Scan for the cell matching the given text and deliver its [x, y] coordinate at center. 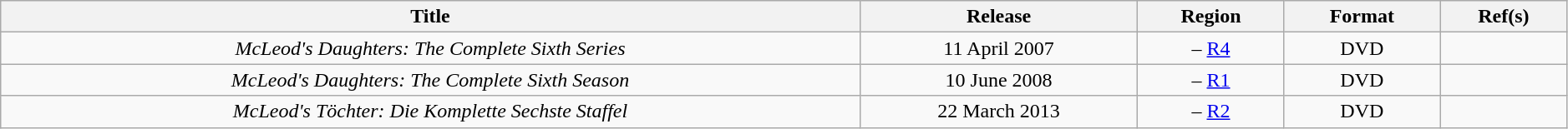
– R2 [1211, 112]
– R1 [1211, 80]
Title [430, 17]
22 March 2013 [999, 112]
McLeod's Töchter: Die Komplette Sechste Staffel [430, 112]
10 June 2008 [999, 80]
– R4 [1211, 48]
11 April 2007 [999, 48]
McLeod's Daughters: The Complete Sixth Series [430, 48]
Ref(s) [1504, 17]
McLeod's Daughters: The Complete Sixth Season [430, 80]
Format [1362, 17]
Region [1211, 17]
Release [999, 17]
